Output the (X, Y) coordinate of the center of the cell containing the given text.  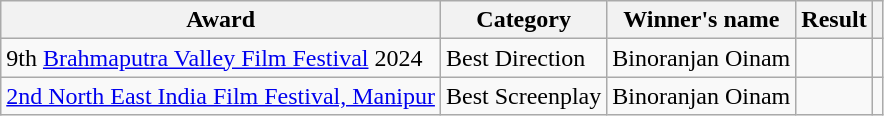
Best Screenplay (523, 96)
Result (834, 20)
Award (221, 20)
Category (523, 20)
Winner's name (702, 20)
2nd North East India Film Festival, Manipur (221, 96)
9th Brahmaputra Valley Film Festival 2024 (221, 58)
Best Direction (523, 58)
